Output the (x, y) coordinate of the center of the cell containing the given text.  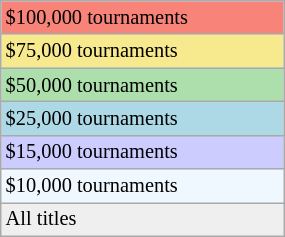
All titles (142, 219)
$100,000 tournaments (142, 17)
$25,000 tournaments (142, 118)
$15,000 tournaments (142, 152)
$75,000 tournaments (142, 51)
$10,000 tournaments (142, 186)
$50,000 tournaments (142, 85)
